Output the [X, Y] coordinate of the center of the cell containing the given text.  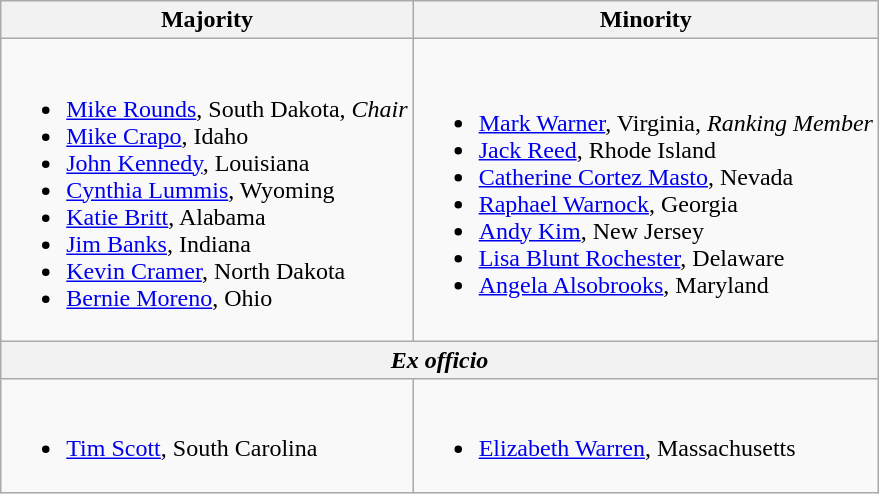
Minority [646, 20]
Majority [207, 20]
Ex officio [440, 360]
Tim Scott, South Carolina [207, 436]
Elizabeth Warren, Massachusetts [646, 436]
